Find where the given text appears and provide that cell's center as (x, y) coordinate. 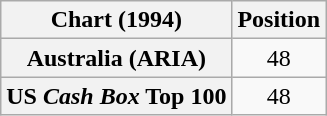
Position (279, 20)
Australia (ARIA) (116, 58)
Chart (1994) (116, 20)
US Cash Box Top 100 (116, 96)
